Pinpoint the cell where the given text exists, returning its (X, Y) midpoint coordinate. 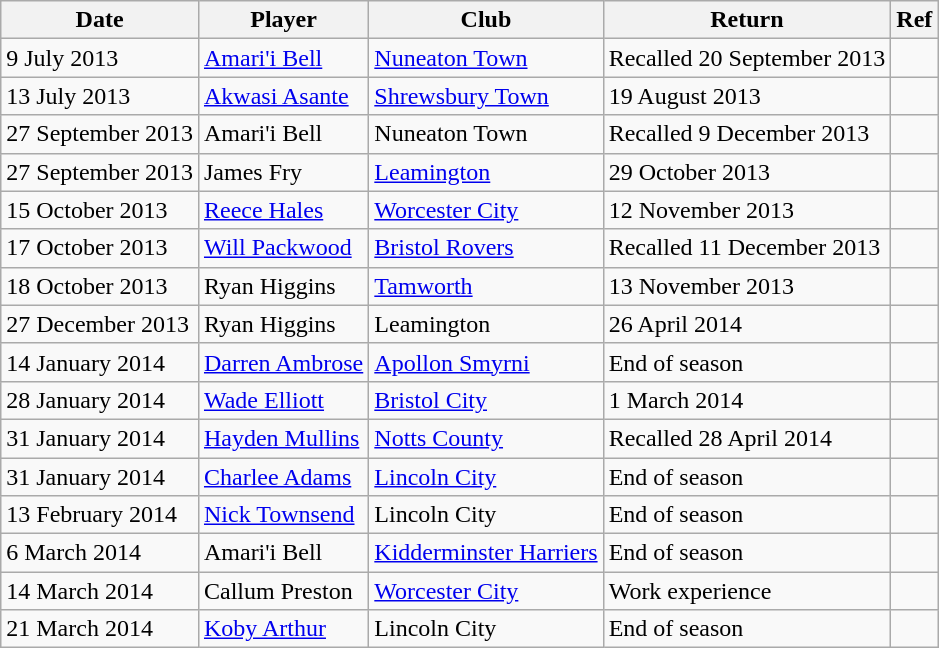
Charlee Adams (283, 477)
Wade Elliott (283, 400)
Recalled 28 April 2014 (747, 438)
14 January 2014 (100, 362)
19 August 2013 (747, 96)
Return (747, 20)
15 October 2013 (100, 210)
Date (100, 20)
Work experience (747, 591)
Hayden Mullins (283, 438)
29 October 2013 (747, 172)
Nick Townsend (283, 515)
Recalled 9 December 2013 (747, 134)
Tamworth (486, 286)
Koby Arthur (283, 629)
13 July 2013 (100, 96)
Apollon Smyrni (486, 362)
Reece Hales (283, 210)
Akwasi Asante (283, 96)
13 November 2013 (747, 286)
27 December 2013 (100, 324)
Darren Ambrose (283, 362)
21 March 2014 (100, 629)
Bristol City (486, 400)
Recalled 11 December 2013 (747, 248)
1 March 2014 (747, 400)
18 October 2013 (100, 286)
17 October 2013 (100, 248)
Bristol Rovers (486, 248)
Shrewsbury Town (486, 96)
Club (486, 20)
Callum Preston (283, 591)
9 July 2013 (100, 58)
6 March 2014 (100, 553)
Recalled 20 September 2013 (747, 58)
James Fry (283, 172)
12 November 2013 (747, 210)
Notts County (486, 438)
26 April 2014 (747, 324)
Kidderminster Harriers (486, 553)
13 February 2014 (100, 515)
14 March 2014 (100, 591)
28 January 2014 (100, 400)
Player (283, 20)
Ref (914, 20)
Will Packwood (283, 248)
